Capture the cell that displays the provided text and extract its [x, y] central coordinate. 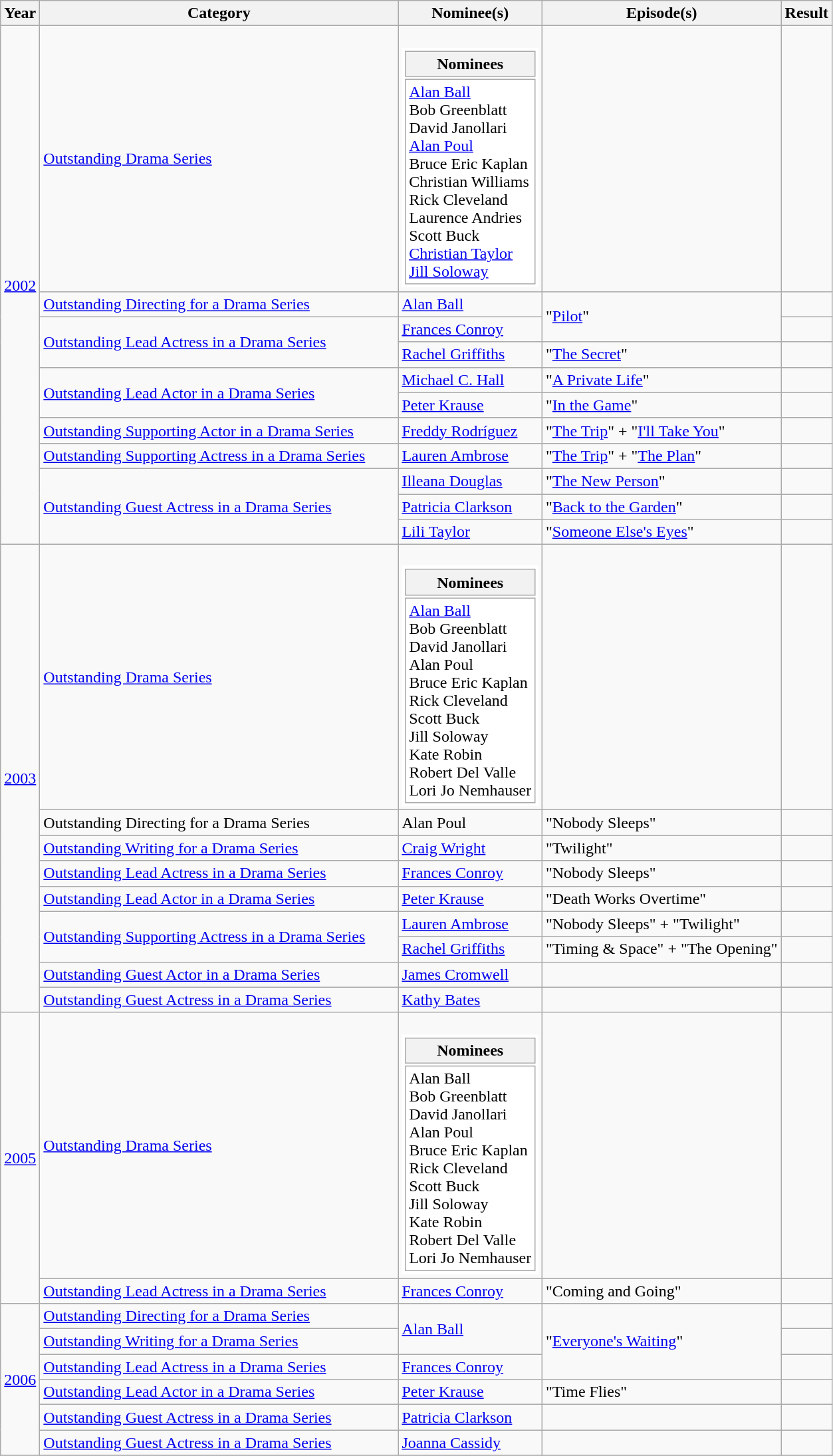
James Cromwell [471, 974]
Outstanding Supporting Actor in a Drama Series [219, 430]
2002 [20, 285]
"Someone Else's Eyes" [661, 532]
Nominee(s) [471, 13]
Category [219, 13]
"Twilight" [661, 848]
"Timing & Space" + "The Opening" [661, 949]
"The New Person" [661, 481]
"Nobody Sleeps" + "Twilight" [661, 924]
Craig Wright [471, 848]
Episode(s) [661, 13]
Year [20, 13]
Alan Poul [471, 823]
Michael C. Hall [471, 380]
"Coming and Going" [661, 1291]
"Everyone's Waiting" [661, 1342]
2006 [20, 1380]
2005 [20, 1157]
"The Trip" + "I'll Take You" [661, 430]
Freddy Rodríguez [471, 430]
Joanna Cassidy [471, 1443]
Kathy Bates [471, 1000]
2003 [20, 779]
"Pilot" [661, 317]
"The Secret" [661, 355]
Result [806, 13]
Illeana Douglas [471, 481]
Outstanding Guest Actor in a Drama Series [219, 974]
"Death Works Overtime" [661, 899]
"Back to the Garden" [661, 506]
"In the Game" [661, 405]
"Time Flies" [661, 1392]
Lili Taylor [471, 532]
"The Trip" + "The Plan" [661, 456]
"A Private Life" [661, 380]
